Provide the (X, Y) coordinate of the cell's center where the given text is located.  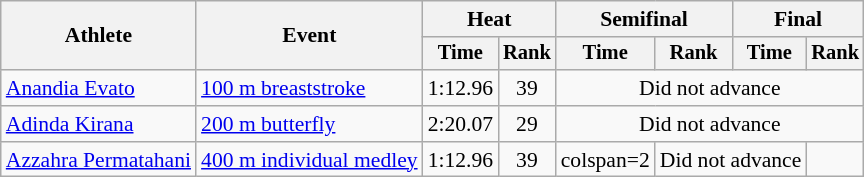
Heat (490, 19)
Event (310, 36)
2:20.07 (460, 124)
1:12.96 (460, 88)
Adinda Kirana (98, 124)
200 m butterfly (310, 124)
100 m breaststroke (310, 88)
Final (798, 19)
Athlete (98, 36)
29 (527, 124)
Semifinal (644, 19)
39 (527, 88)
Anandia Evato (98, 88)
